Return [X, Y] of the center of cell containing provided text 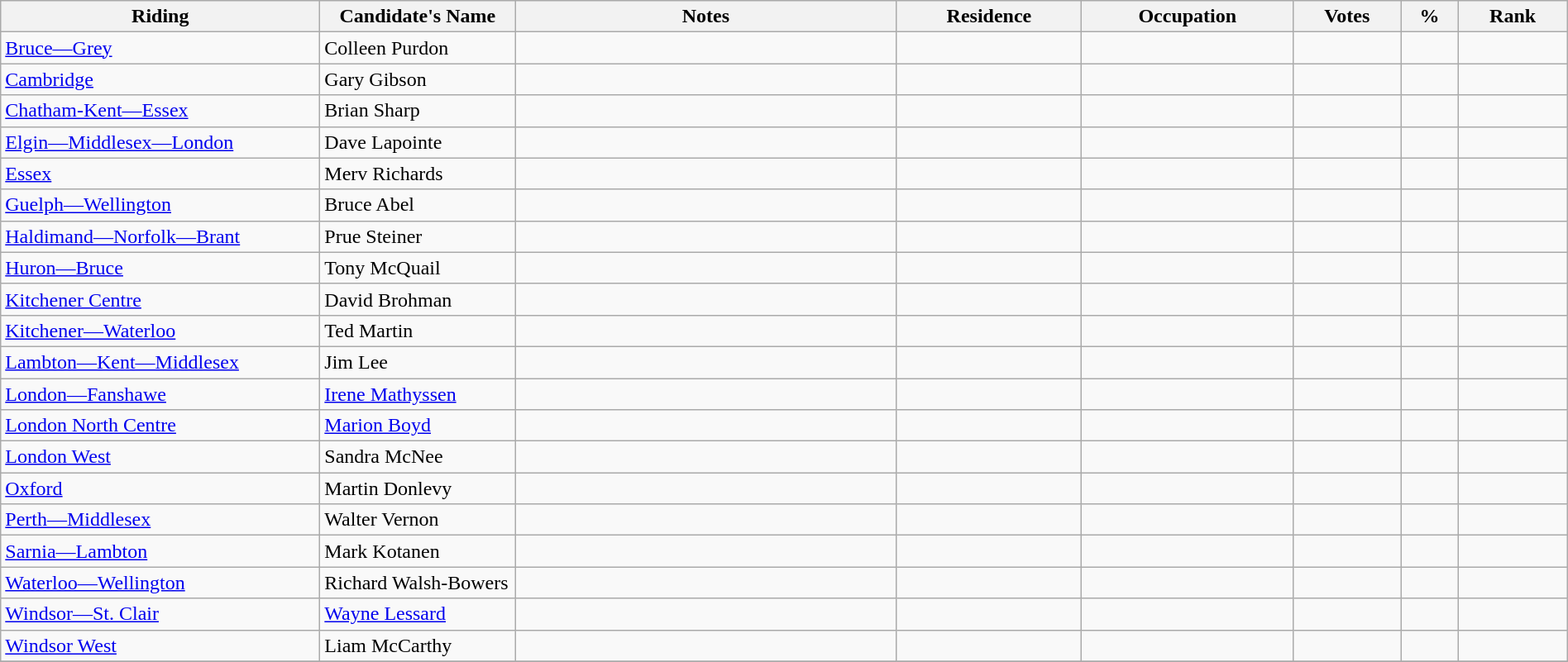
Oxford [160, 488]
Haldimand—Norfolk—Brant [160, 236]
Martin Donlevy [418, 488]
Riding [160, 17]
Occupation [1188, 17]
David Brohman [418, 299]
Lambton—Kent—Middlesex [160, 362]
London West [160, 457]
Marion Boyd [418, 426]
Brian Sharp [418, 111]
Colleen Purdon [418, 48]
Prue Steiner [418, 236]
Tony McQuail [418, 268]
Richard Walsh-Bowers [418, 583]
Windsor West [160, 645]
Kitchener—Waterloo [160, 331]
Rank [1513, 17]
% [1429, 17]
London—Fanshawe [160, 394]
Sandra McNee [418, 457]
Cambridge [160, 79]
Mark Kotanen [418, 551]
Wayne Lessard [418, 614]
Walter Vernon [418, 520]
Kitchener Centre [160, 299]
Dave Lapointe [418, 142]
Candidate's Name [418, 17]
Windsor—St. Clair [160, 614]
Perth—Middlesex [160, 520]
Notes [706, 17]
Sarnia—Lambton [160, 551]
Merv Richards [418, 174]
Elgin—Middlesex—London [160, 142]
Ted Martin [418, 331]
Votes [1347, 17]
Essex [160, 174]
Chatham-Kent—Essex [160, 111]
Guelph—Wellington [160, 205]
Bruce Abel [418, 205]
Liam McCarthy [418, 645]
Residence [989, 17]
Jim Lee [418, 362]
Huron—Bruce [160, 268]
Gary Gibson [418, 79]
Bruce—Grey [160, 48]
Irene Mathyssen [418, 394]
London North Centre [160, 426]
Waterloo—Wellington [160, 583]
